Search for the cell housing the specified text and yield its [x, y] center coordinate. 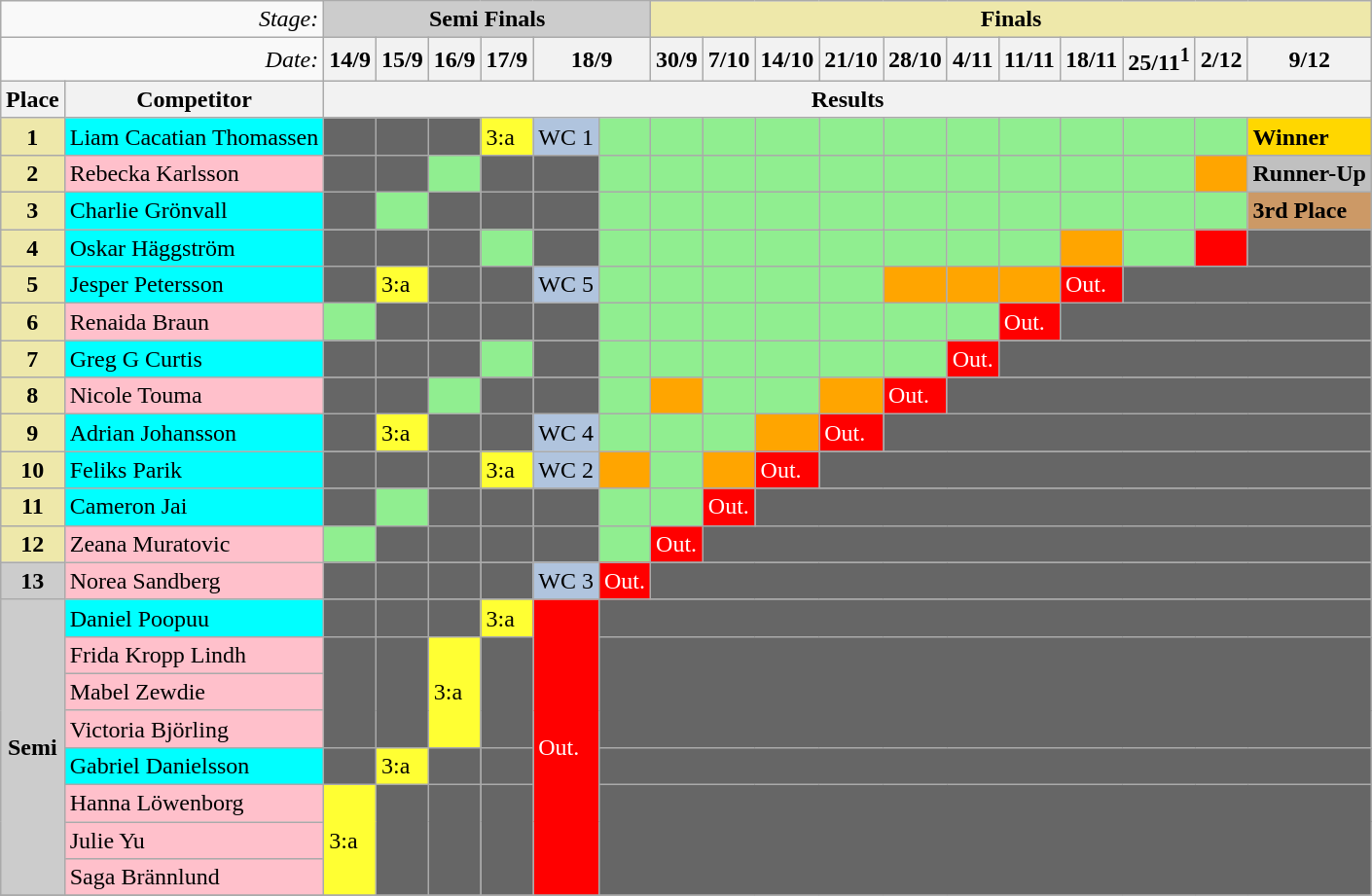
4 [33, 248]
Saga Brännlund [195, 878]
7/10 [729, 60]
Gabriel Danielsson [195, 766]
Date: [162, 60]
30/9 [677, 60]
WC 2 [566, 470]
Charlie Grönvall [195, 211]
Renaida Braun [195, 322]
2/12 [1221, 60]
Zeana Muratovic [195, 544]
Hanna Löwenborg [195, 804]
13 [33, 581]
14/9 [350, 60]
Winner [1310, 136]
12 [33, 544]
Oskar Häggström [195, 248]
Victoria Björling [195, 729]
Julie Yu [195, 841]
7 [33, 359]
Liam Cacatian Thomassen [195, 136]
Place [33, 99]
16/9 [454, 60]
Greg G Curtis [195, 359]
18/9 [592, 60]
11/11 [1029, 60]
Runner-Up [1310, 173]
Competitor [195, 99]
Adrian Johansson [195, 433]
14/10 [787, 60]
Semi [33, 747]
Norea Sandberg [195, 581]
11 [33, 507]
3rd Place [1310, 211]
Rebecka Karlsson [195, 173]
2 [33, 173]
17/9 [507, 60]
WC 4 [566, 433]
1 [33, 136]
Stage: [162, 19]
25/111 [1159, 60]
Jesper Petersson [195, 285]
WC 1 [566, 136]
Daniel Poopuu [195, 618]
Semi Finals [487, 19]
6 [33, 322]
WC 5 [566, 285]
Cameron Jai [195, 507]
Nicole Touma [195, 396]
4/11 [973, 60]
3 [33, 211]
28/10 [916, 60]
Finals [1012, 19]
9/12 [1310, 60]
Mabel Zewdie [195, 692]
9 [33, 433]
18/11 [1091, 60]
5 [33, 285]
21/10 [851, 60]
WC 3 [566, 581]
8 [33, 396]
Frida Kropp Lindh [195, 655]
Results [848, 99]
15/9 [403, 60]
10 [33, 470]
Feliks Parik [195, 470]
